For the text-containing cell, return its midpoint in (x, y) coordinate format. 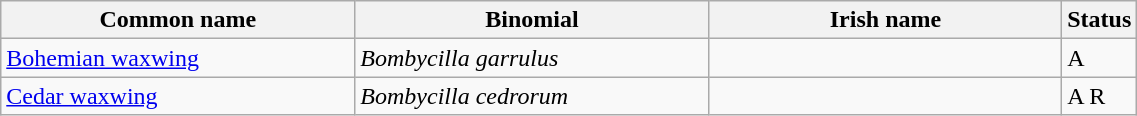
Status (1100, 20)
Cedar waxwing (178, 96)
A (1100, 58)
Bombycilla garrulus (532, 58)
Binomial (532, 20)
Irish name (885, 20)
Common name (178, 20)
Bombycilla cedrorum (532, 96)
Bohemian waxwing (178, 58)
A R (1100, 96)
